Determine the (X, Y) coordinate at the center of the cell enclosing the given text.  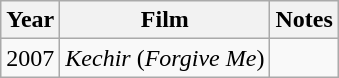
Notes (304, 20)
2007 (30, 58)
Film (165, 20)
Year (30, 20)
Kechir (Forgive Me) (165, 58)
